Provide the [X, Y] coordinate of the cell's center where the given text is located.  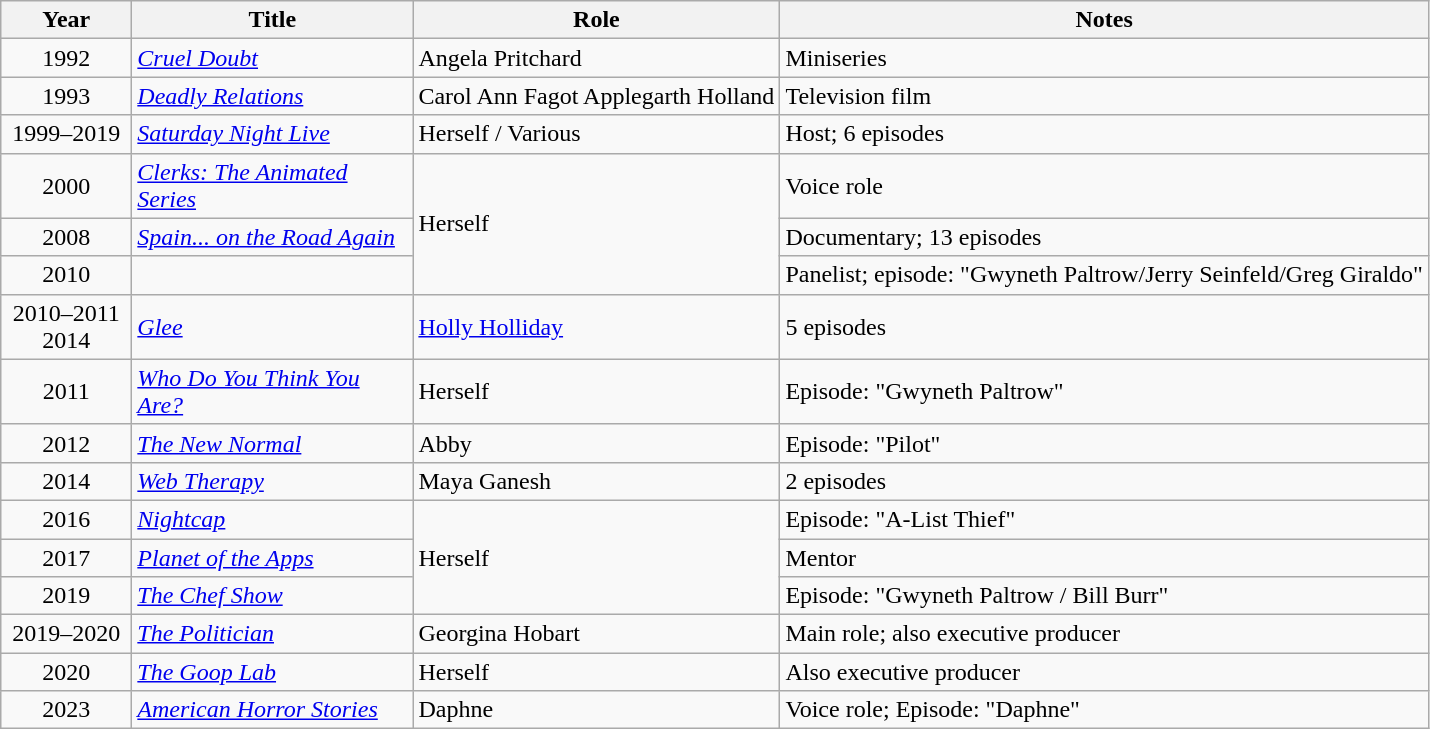
American Horror Stories [272, 710]
Planet of the Apps [272, 557]
Miniseries [1104, 58]
Carol Ann Fagot Applegarth Holland [596, 96]
Glee [272, 326]
2023 [66, 710]
Also executive producer [1104, 672]
Documentary; 13 episodes [1104, 237]
1992 [66, 58]
2012 [66, 443]
Daphne [596, 710]
Saturday Night Live [272, 134]
Episode: "Pilot" [1104, 443]
The New Normal [272, 443]
Role [596, 20]
Voice role [1104, 186]
2010 [66, 275]
Holly Holliday [596, 326]
Television film [1104, 96]
Host; 6 episodes [1104, 134]
5 episodes [1104, 326]
Episode: "Gwyneth Paltrow" [1104, 392]
Voice role; Episode: "Daphne" [1104, 710]
Title [272, 20]
Clerks: The Animated Series [272, 186]
Web Therapy [272, 481]
2017 [66, 557]
The Politician [272, 634]
2019–2020 [66, 634]
Angela Pritchard [596, 58]
Notes [1104, 20]
Episode: "A-List Thief" [1104, 519]
2020 [66, 672]
Abby [596, 443]
Spain... on the Road Again [272, 237]
2014 [66, 481]
2 episodes [1104, 481]
Cruel Doubt [272, 58]
Year [66, 20]
Maya Ganesh [596, 481]
2010–20112014 [66, 326]
Who Do You Think You Are? [272, 392]
Main role; also executive producer [1104, 634]
The Goop Lab [272, 672]
2016 [66, 519]
Episode: "Gwyneth Paltrow / Bill Burr" [1104, 596]
2000 [66, 186]
1993 [66, 96]
Georgina Hobart [596, 634]
Mentor [1104, 557]
Deadly Relations [272, 96]
1999–2019 [66, 134]
Panelist; episode: "Gwyneth Paltrow/Jerry Seinfeld/Greg Giraldo" [1104, 275]
2008 [66, 237]
2019 [66, 596]
Nightcap [272, 519]
Herself / Various [596, 134]
2011 [66, 392]
The Chef Show [272, 596]
